Pinpoint the cell where the given text exists, returning its [X, Y] midpoint coordinate. 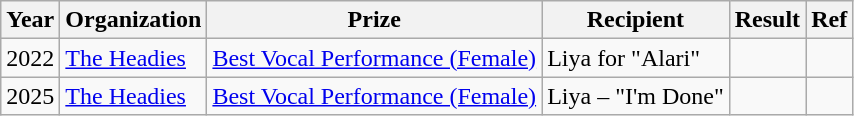
Liya for "Alari" [636, 58]
2025 [30, 96]
Prize [374, 20]
Year [30, 20]
Recipient [636, 20]
Liya – "I'm Done" [636, 96]
Ref [830, 20]
2022 [30, 58]
Organization [134, 20]
Result [767, 20]
